Capture the cell that displays the provided text and extract its (x, y) central coordinate. 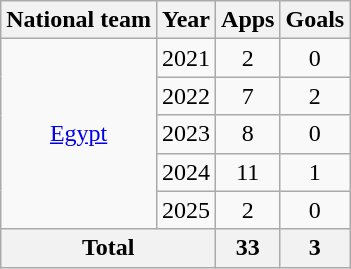
2023 (186, 134)
2024 (186, 172)
7 (248, 96)
1 (315, 172)
33 (248, 248)
Egypt (79, 134)
8 (248, 134)
3 (315, 248)
Apps (248, 20)
11 (248, 172)
Total (108, 248)
2025 (186, 210)
National team (79, 20)
Year (186, 20)
2022 (186, 96)
2021 (186, 58)
Goals (315, 20)
